Return the [X, Y] coordinate for the center point of the cell that contains the specified text.  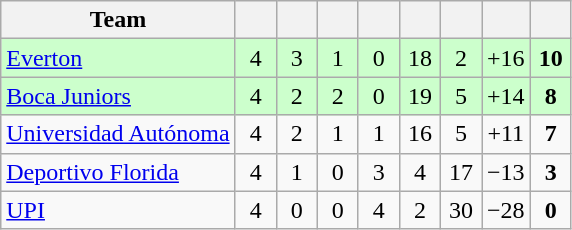
Deportivo Florida [118, 172]
Everton [118, 58]
Team [118, 20]
−13 [506, 172]
17 [460, 172]
18 [420, 58]
8 [550, 96]
7 [550, 134]
19 [420, 96]
Boca Juniors [118, 96]
+11 [506, 134]
30 [460, 210]
Universidad Autónoma [118, 134]
+14 [506, 96]
−28 [506, 210]
UPI [118, 210]
+16 [506, 58]
10 [550, 58]
16 [420, 134]
